Output the (X, Y) coordinate of the center of the cell containing the given text.  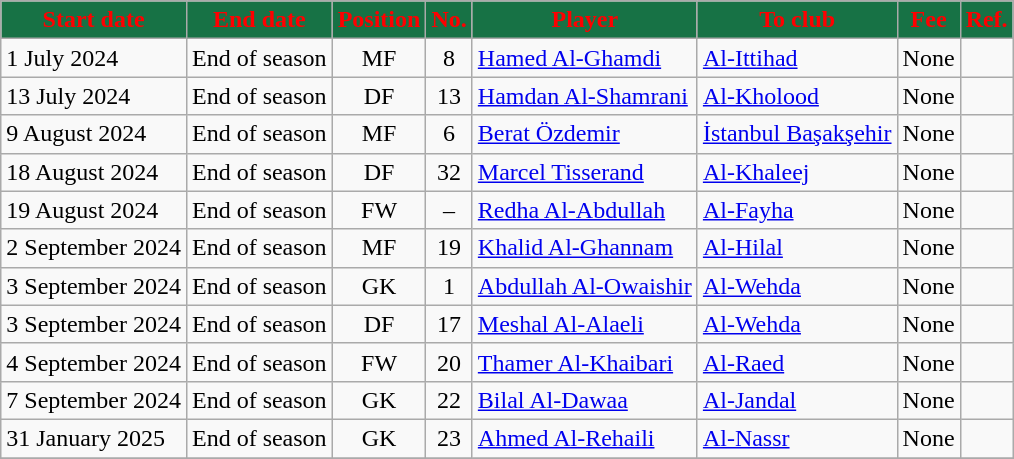
Marcel Tisserand (584, 172)
Al-Ittihad (797, 58)
Start date (94, 20)
Al-Kholood (797, 96)
Hamdan Al-Shamrani (584, 96)
Khalid Al-Ghannam (584, 248)
23 (449, 438)
19 August 2024 (94, 210)
İstanbul Başakşehir (797, 134)
Position (379, 20)
Berat Özdemir (584, 134)
Al-Jandal (797, 400)
22 (449, 400)
Al-Raed (797, 362)
2 September 2024 (94, 248)
– (449, 210)
9 August 2024 (94, 134)
32 (449, 172)
20 (449, 362)
4 September 2024 (94, 362)
7 September 2024 (94, 400)
6 (449, 134)
Redha Al-Abdullah (584, 210)
Al-Hilal (797, 248)
17 (449, 324)
Abdullah Al-Owaishir (584, 286)
18 August 2024 (94, 172)
To club (797, 20)
Al-Fayha (797, 210)
13 July 2024 (94, 96)
31 January 2025 (94, 438)
Ahmed Al-Rehaili (584, 438)
13 (449, 96)
8 (449, 58)
1 (449, 286)
End date (259, 20)
1 July 2024 (94, 58)
No. (449, 20)
Fee (928, 20)
Meshal Al-Alaeli (584, 324)
Player (584, 20)
Ref. (986, 20)
Bilal Al-Dawaa (584, 400)
Al-Nassr (797, 438)
Thamer Al-Khaibari (584, 362)
Hamed Al-Ghamdi (584, 58)
Al-Khaleej (797, 172)
19 (449, 248)
